Identify which cell holds the provided text, then report its (x, y) central coordinate. 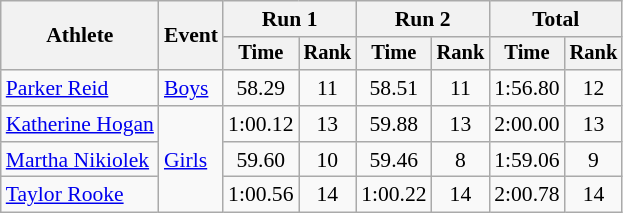
1:00.12 (260, 124)
Run 1 (290, 19)
Boys (191, 88)
Total (556, 19)
Taylor Rooke (80, 195)
10 (328, 160)
Event (191, 36)
Parker Reid (80, 88)
Athlete (80, 36)
58.29 (260, 88)
Katherine Hogan (80, 124)
1:00.56 (260, 195)
1:59.06 (526, 160)
Run 2 (422, 19)
2:00.78 (526, 195)
58.51 (394, 88)
1:00.22 (394, 195)
2:00.00 (526, 124)
8 (461, 160)
12 (594, 88)
Martha Nikiolek (80, 160)
59.46 (394, 160)
59.60 (260, 160)
1:56.80 (526, 88)
Girls (191, 160)
9 (594, 160)
59.88 (394, 124)
